Provide the [X, Y] coordinate of the cell's center where the given text is located.  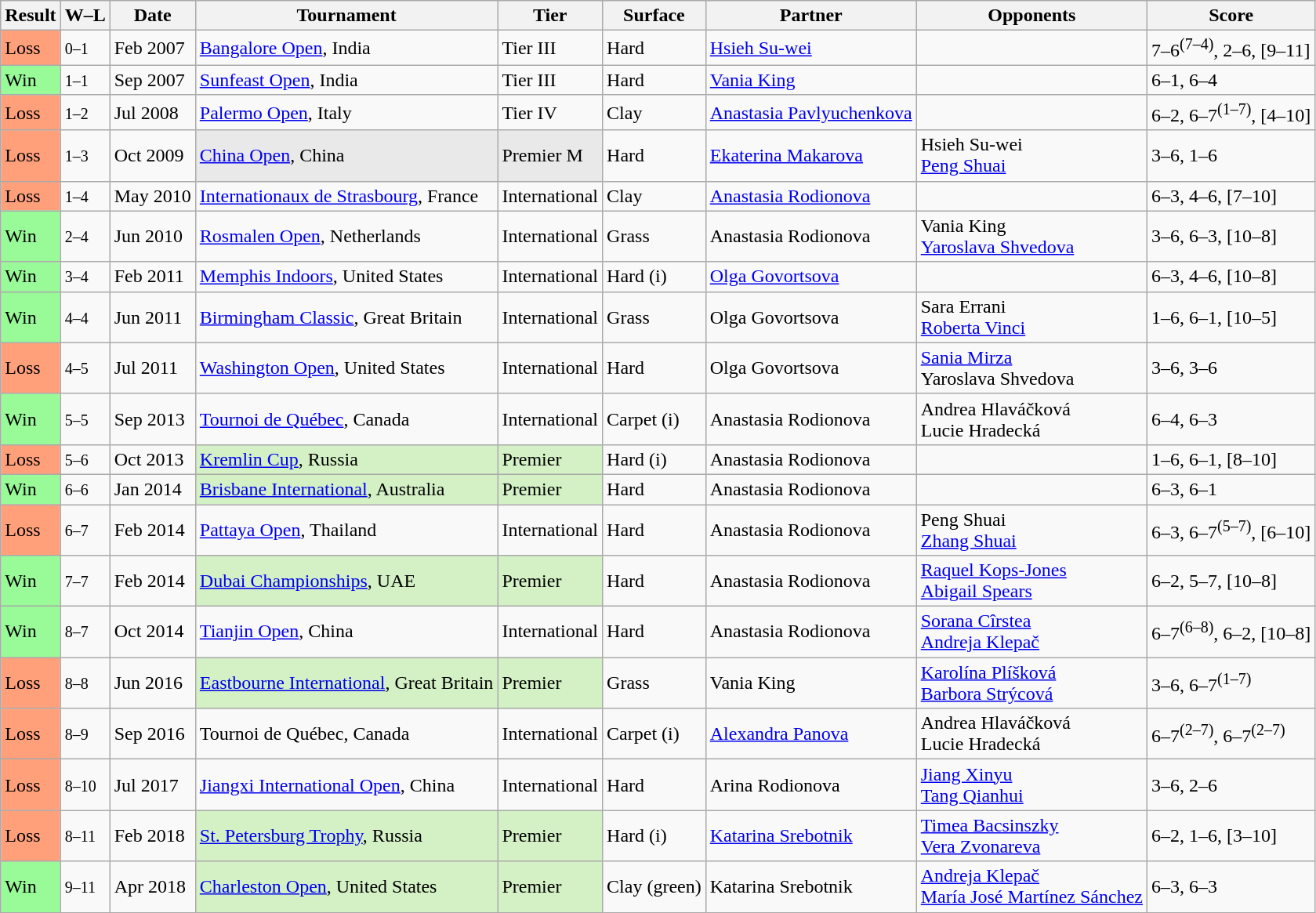
3–4 [85, 277]
Tournament [346, 16]
6–7(2–7), 6–7(2–7) [1231, 734]
Bangalore Open, India [346, 49]
Memphis Indoors, United States [346, 277]
W–L [85, 16]
Score [1231, 16]
6–3, 6–3 [1231, 887]
7–7 [85, 581]
6–4, 6–3 [1231, 418]
Jiangxi International Open, China [346, 785]
Sania Mirza Yaroslava Shvedova [1031, 368]
6–7(6–8), 6–2, [10–8] [1231, 632]
Sorana Cîrstea Andreja Klepač [1031, 632]
Feb 2007 [152, 49]
6–2, 5–7, [10–8] [1231, 581]
Internationaux de Strasbourg, France [346, 196]
Timea Bacsinszky Vera Zvonareva [1031, 835]
Jun 2016 [152, 683]
1–1 [85, 80]
Jun 2011 [152, 317]
Apr 2018 [152, 887]
6–6 [85, 489]
Birmingham Classic, Great Britain [346, 317]
6–7 [85, 530]
6–2, 1–6, [3–10] [1231, 835]
2–4 [85, 237]
Karolína Plíšková Barbora Strýcová [1031, 683]
7–6(7–4), 2–6, [9–11] [1231, 49]
Palermo Open, Italy [346, 113]
5–5 [85, 418]
3–6, 2–6 [1231, 785]
Peng Shuai Zhang Shuai [1031, 530]
3–6, 3–6 [1231, 368]
8–8 [85, 683]
Partner [810, 16]
1–3 [85, 155]
Tianjin Open, China [346, 632]
6–3, 6–1 [1231, 489]
6–3, 6–7(5–7), [6–10] [1231, 530]
Jun 2010 [152, 237]
Sep 2016 [152, 734]
6–3, 4–6, [7–10] [1231, 196]
3–6, 6–7(1–7) [1231, 683]
Hsieh Su-wei [810, 49]
1–6, 6–1, [10–5] [1231, 317]
6–3, 4–6, [10–8] [1231, 277]
Premier M [550, 155]
8–7 [85, 632]
8–10 [85, 785]
8–11 [85, 835]
Date [152, 16]
Vania King Yaroslava Shvedova [1031, 237]
1–4 [85, 196]
Oct 2014 [152, 632]
Kremlin Cup, Russia [346, 459]
Result [31, 16]
Sep 2007 [152, 80]
Jul 2011 [152, 368]
Feb 2018 [152, 835]
8–9 [85, 734]
Eastbourne International, Great Britain [346, 683]
Rosmalen Open, Netherlands [346, 237]
4–5 [85, 368]
Opponents [1031, 16]
St. Petersburg Trophy, Russia [346, 835]
Tier IV [550, 113]
4–4 [85, 317]
Jan 2014 [152, 489]
1–2 [85, 113]
China Open, China [346, 155]
Tier [550, 16]
Anastasia Pavlyuchenkova [810, 113]
Hsieh Su-wei Peng Shuai [1031, 155]
Feb 2011 [152, 277]
Sunfeast Open, India [346, 80]
May 2010 [152, 196]
9–11 [85, 887]
6–2, 6–7(1–7), [4–10] [1231, 113]
5–6 [85, 459]
Jiang Xinyu Tang Qianhui [1031, 785]
Jul 2008 [152, 113]
6–1, 6–4 [1231, 80]
Charleston Open, United States [346, 887]
Ekaterina Makarova [810, 155]
Oct 2013 [152, 459]
Washington Open, United States [346, 368]
Clay (green) [654, 887]
Jul 2017 [152, 785]
Brisbane International, Australia [346, 489]
Andreja Klepač María José Martínez Sánchez [1031, 887]
Sara Errani Roberta Vinci [1031, 317]
3–6, 1–6 [1231, 155]
3–6, 6–3, [10–8] [1231, 237]
Alexandra Panova [810, 734]
Surface [654, 16]
Oct 2009 [152, 155]
Dubai Championships, UAE [346, 581]
Pattaya Open, Thailand [346, 530]
0–1 [85, 49]
Sep 2013 [152, 418]
Arina Rodionova [810, 785]
Raquel Kops-Jones Abigail Spears [1031, 581]
1–6, 6–1, [8–10] [1231, 459]
